Return [X, Y] of the center of cell containing provided text 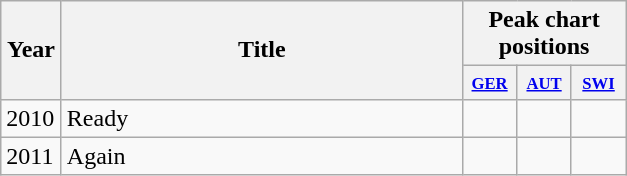
SWI [598, 82]
AUT [544, 82]
Peak chart positions [544, 34]
2010 [32, 118]
Year [32, 50]
Title [262, 50]
Ready [262, 118]
GER [489, 82]
2011 [32, 156]
Again [262, 156]
